From the cell containing the given text, extract its center point as [X, Y] coordinate. 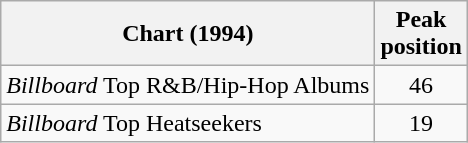
Billboard Top Heatseekers [188, 123]
Billboard Top R&B/Hip-Hop Albums [188, 85]
Peakposition [421, 34]
Chart (1994) [188, 34]
46 [421, 85]
19 [421, 123]
